Capture the cell that displays the provided text and extract its [X, Y] central coordinate. 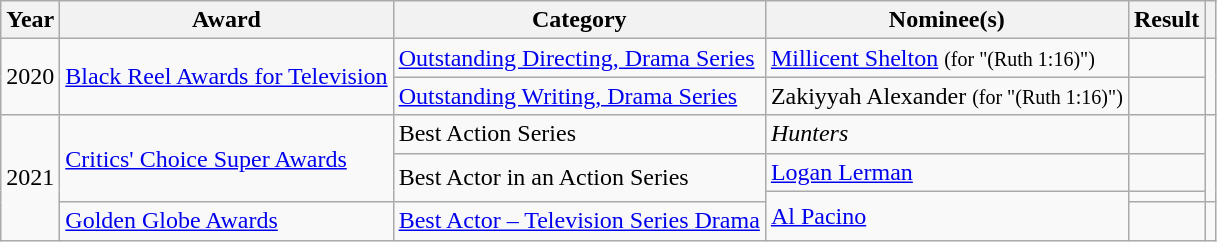
Millicent Shelton (for "(Ruth 1:16)") [946, 58]
Best Action Series [579, 134]
Black Reel Awards for Television [226, 77]
Critics' Choice Super Awards [226, 158]
Result [1166, 20]
Year [30, 20]
2021 [30, 178]
Nominee(s) [946, 20]
Logan Lerman [946, 172]
2020 [30, 77]
Category [579, 20]
Best Actor – Television Series Drama [579, 221]
Al Pacino [946, 216]
Zakiyyah Alexander (for "(Ruth 1:16)") [946, 96]
Golden Globe Awards [226, 221]
Outstanding Directing, Drama Series [579, 58]
Award [226, 20]
Hunters [946, 134]
Best Actor in an Action Series [579, 178]
Outstanding Writing, Drama Series [579, 96]
